Determine the (X, Y) coordinate at the center of the cell enclosing the given text.  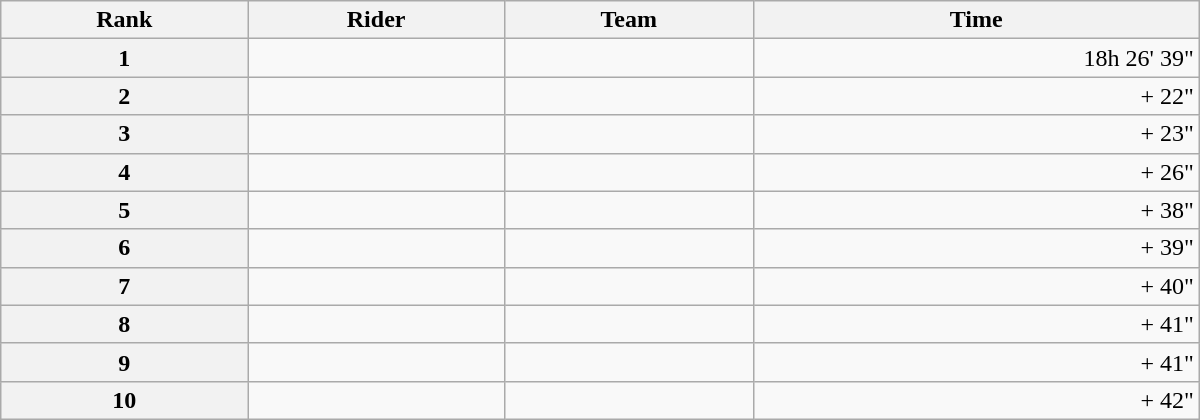
Rider (376, 20)
7 (124, 286)
Time (976, 20)
Team (628, 20)
+ 26" (976, 172)
4 (124, 172)
+ 39" (976, 248)
+ 40" (976, 286)
6 (124, 248)
9 (124, 362)
3 (124, 134)
2 (124, 96)
10 (124, 400)
8 (124, 324)
18h 26' 39" (976, 58)
Rank (124, 20)
1 (124, 58)
+ 23" (976, 134)
+ 38" (976, 210)
+ 22" (976, 96)
5 (124, 210)
+ 42" (976, 400)
